Search for the cell housing the specified text and yield its (x, y) center coordinate. 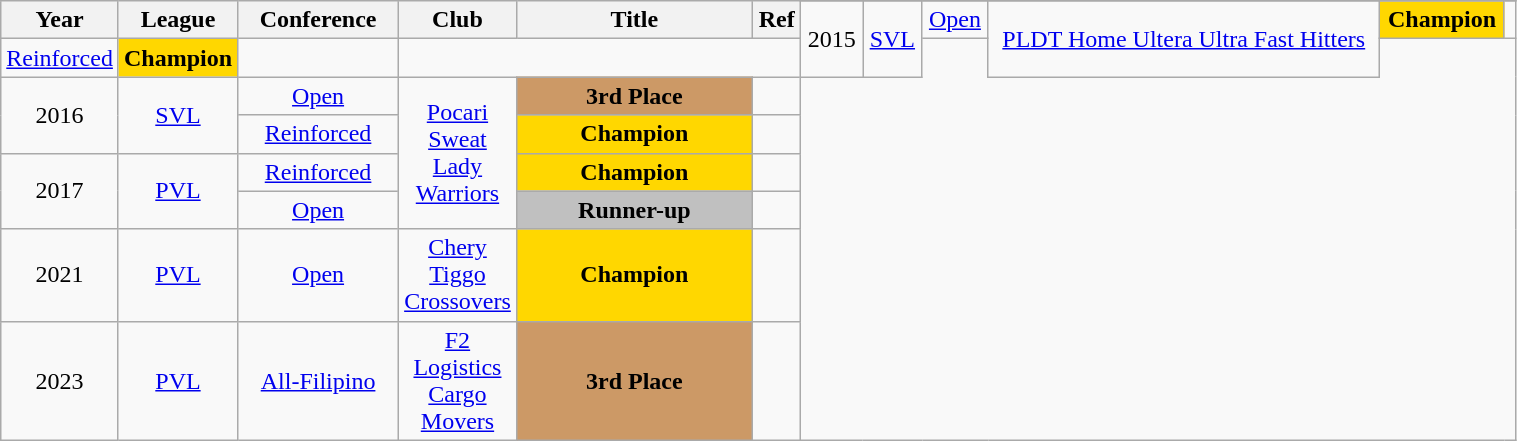
F2 Logistics Cargo Movers (458, 380)
2016 (60, 115)
Title (634, 20)
All-Filipino (318, 380)
2017 (60, 191)
Pocari Sweat Lady Warriors (458, 153)
Chery Tiggo Crossovers (458, 275)
2023 (60, 380)
2015 (832, 39)
League (178, 20)
PLDT Home Ultera Ultra Fast Hitters (1184, 39)
Year (60, 20)
Club (458, 20)
Ref (776, 20)
2021 (60, 275)
Conference (318, 20)
Runner-up (634, 210)
